Identify which cell holds the provided text, then report its [X, Y] central coordinate. 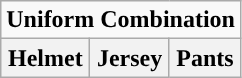
Pants [204, 58]
Jersey [130, 58]
Uniform Combination [121, 20]
Helmet [46, 58]
